Detect which cell encompasses the target text, then output its (X, Y) center coordinate. 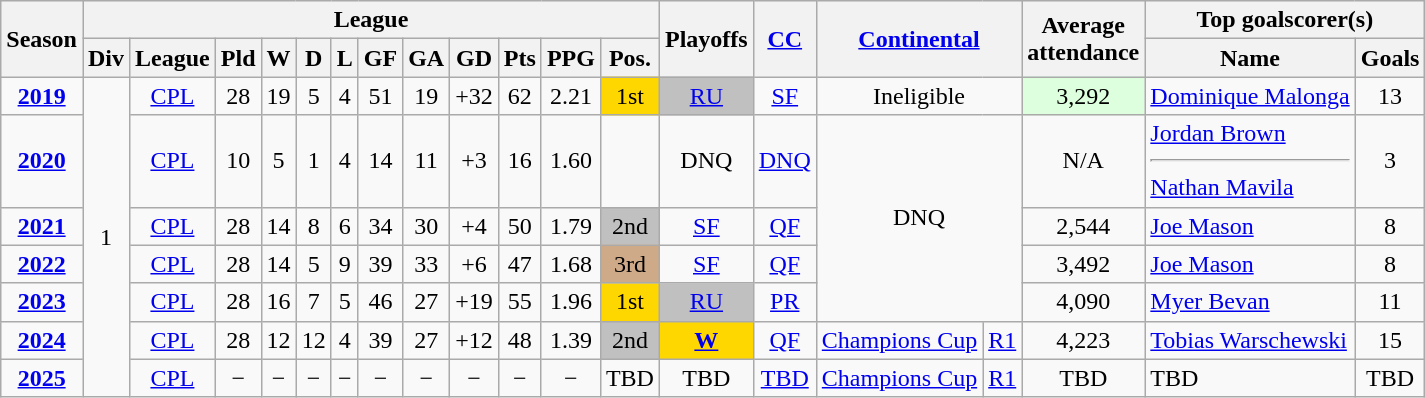
2020 (42, 161)
50 (520, 226)
7 (314, 302)
33 (426, 264)
Pld (238, 58)
2019 (42, 96)
1.68 (570, 264)
46 (380, 302)
13 (1390, 96)
Ineligible (918, 96)
+12 (474, 340)
Pts (520, 58)
2025 (42, 378)
GF (380, 58)
2022 (42, 264)
Goals (1390, 58)
CC (784, 39)
2,544 (1084, 226)
+3 (474, 161)
10 (238, 161)
1.79 (570, 226)
+6 (474, 264)
+4 (474, 226)
N/A (1084, 161)
Top goalscorer(s) (1285, 20)
Dominique Malonga (1250, 96)
3rd (630, 264)
4,090 (1084, 302)
Season (42, 39)
3 (1390, 161)
2023 (42, 302)
55 (520, 302)
Name (1250, 58)
48 (520, 340)
47 (520, 264)
6 (344, 226)
Pos. (630, 58)
62 (520, 96)
Average attendance (1084, 39)
PR (784, 302)
34 (380, 226)
Myer Bevan (1250, 302)
51 (380, 96)
2.21 (570, 96)
Playoffs (706, 39)
2024 (42, 340)
30 (426, 226)
+32 (474, 96)
1.39 (570, 340)
GD (474, 58)
2021 (42, 226)
3,292 (1084, 96)
1.96 (570, 302)
GA (426, 58)
Tobias Warschewski (1250, 340)
+19 (474, 302)
Continental (918, 39)
L (344, 58)
D (314, 58)
9 (344, 264)
Div (106, 58)
15 (1390, 340)
Jordan Brown Nathan Mavila (1250, 161)
3,492 (1084, 264)
4,223 (1084, 340)
1.60 (570, 161)
PPG (570, 58)
